Return the [X, Y] coordinate for the center point of the cell that contains the specified text.  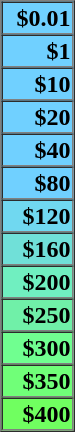
$40 [38, 150]
$300 [38, 348]
$400 [38, 414]
$10 [38, 84]
$0.01 [38, 18]
$120 [38, 216]
$200 [38, 282]
$20 [38, 116]
$250 [38, 314]
$160 [38, 248]
$80 [38, 182]
$350 [38, 380]
$1 [38, 50]
